Return (x, y) of the center of cell containing provided text 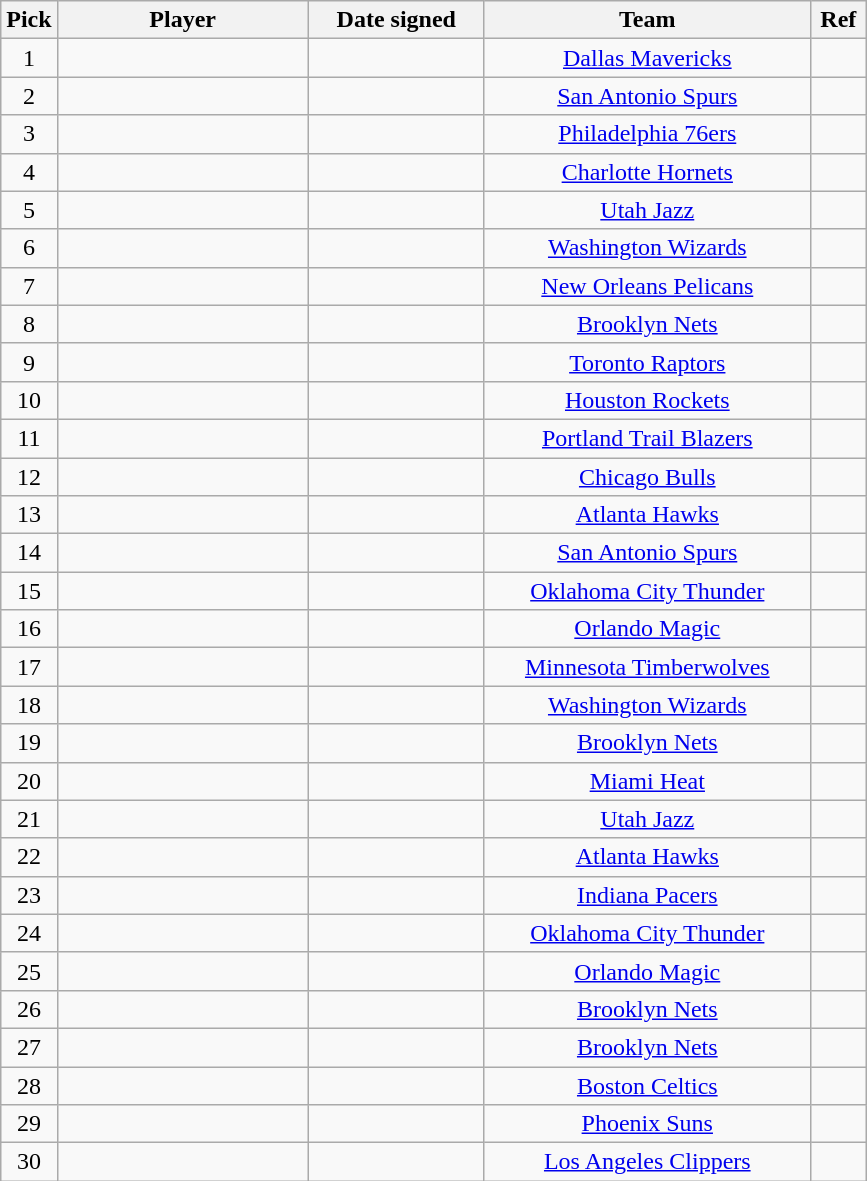
8 (29, 324)
Dallas Mavericks (647, 58)
3 (29, 134)
6 (29, 248)
Philadelphia 76ers (647, 134)
Miami Heat (647, 781)
1 (29, 58)
24 (29, 933)
Indiana Pacers (647, 895)
Pick (29, 20)
26 (29, 1009)
17 (29, 667)
14 (29, 553)
Team (647, 20)
Portland Trail Blazers (647, 438)
Ref (838, 20)
9 (29, 362)
22 (29, 857)
16 (29, 629)
Los Angeles Clippers (647, 1162)
19 (29, 743)
11 (29, 438)
27 (29, 1047)
29 (29, 1124)
Player (182, 20)
New Orleans Pelicans (647, 286)
21 (29, 819)
10 (29, 400)
Chicago Bulls (647, 477)
4 (29, 172)
Date signed (396, 20)
18 (29, 705)
23 (29, 895)
2 (29, 96)
Houston Rockets (647, 400)
30 (29, 1162)
12 (29, 477)
20 (29, 781)
28 (29, 1085)
25 (29, 971)
Minnesota Timberwolves (647, 667)
13 (29, 515)
Boston Celtics (647, 1085)
Charlotte Hornets (647, 172)
Toronto Raptors (647, 362)
5 (29, 210)
15 (29, 591)
Phoenix Suns (647, 1124)
7 (29, 286)
